Pinpoint the cell where the given text exists, returning its [X, Y] midpoint coordinate. 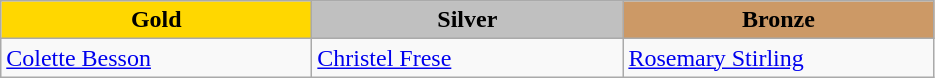
Gold [156, 20]
Bronze [778, 20]
Silver [468, 20]
Rosemary Stirling [778, 58]
Colette Besson [156, 58]
Christel Frese [468, 58]
